For the text-containing cell, return its midpoint in [x, y] coordinate format. 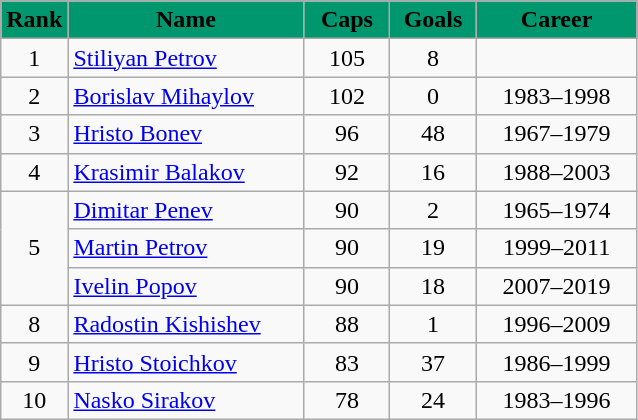
1986–1999 [556, 362]
Dimitar Penev [186, 210]
1999–2011 [556, 248]
Caps [347, 20]
48 [433, 134]
Stiliyan Petrov [186, 58]
18 [433, 286]
Martin Petrov [186, 248]
Rank [34, 20]
Hristo Stoichkov [186, 362]
Career [556, 20]
16 [433, 172]
5 [34, 248]
Goals [433, 20]
Ivelin Popov [186, 286]
96 [347, 134]
83 [347, 362]
1983–1998 [556, 96]
10 [34, 400]
105 [347, 58]
24 [433, 400]
92 [347, 172]
Nasko Sirakov [186, 400]
3 [34, 134]
1988–2003 [556, 172]
Krasimir Balakov [186, 172]
Radostin Kishishev [186, 324]
78 [347, 400]
88 [347, 324]
1967–1979 [556, 134]
Name [186, 20]
9 [34, 362]
4 [34, 172]
1965–1974 [556, 210]
Borislav Mihaylov [186, 96]
1996–2009 [556, 324]
Hristo Bonev [186, 134]
37 [433, 362]
102 [347, 96]
1983–1996 [556, 400]
19 [433, 248]
0 [433, 96]
2007–2019 [556, 286]
